Detect which cell encompasses the target text, then output its (X, Y) center coordinate. 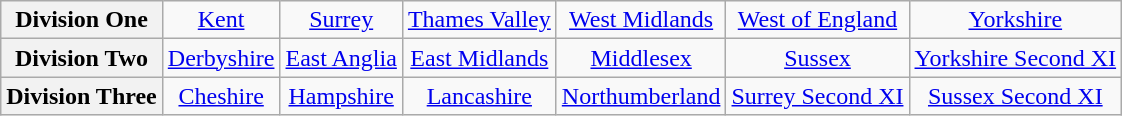
West of England (818, 20)
Kent (221, 20)
Division Two (82, 58)
Sussex (818, 58)
Yorkshire Second XI (1016, 58)
Cheshire (221, 96)
Northumberland (641, 96)
Sussex Second XI (1016, 96)
West Midlands (641, 20)
Division One (82, 20)
Surrey (341, 20)
East Midlands (479, 58)
Yorkshire (1016, 20)
Derbyshire (221, 58)
Middlesex (641, 58)
Hampshire (341, 96)
East Anglia (341, 58)
Surrey Second XI (818, 96)
Division Three (82, 96)
Lancashire (479, 96)
Thames Valley (479, 20)
